From the cell containing the given text, extract its center point as [X, Y] coordinate. 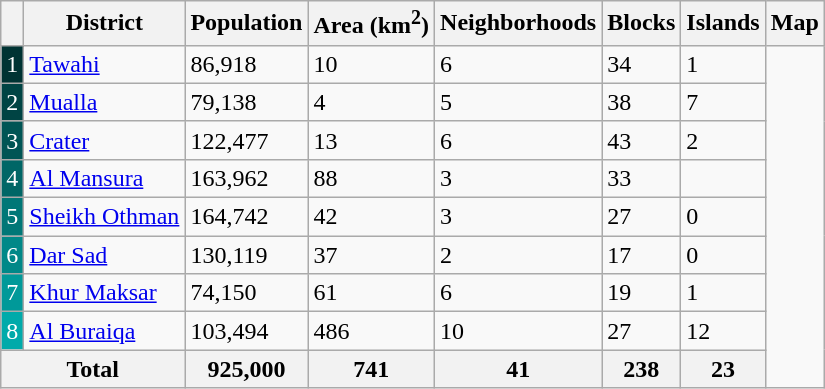
486 [372, 331]
Sheikh Othman [104, 217]
741 [372, 369]
Dar Sad [104, 255]
163,962 [246, 178]
23 [723, 369]
88 [372, 178]
8 [12, 331]
Map [794, 24]
74,150 [246, 293]
38 [642, 102]
19 [642, 293]
130,119 [246, 255]
Mualla [104, 102]
61 [372, 293]
13 [372, 140]
Tawahi [104, 64]
Area (km2) [372, 24]
17 [642, 255]
Total [93, 369]
103,494 [246, 331]
Islands [723, 24]
Neighborhoods [518, 24]
Khur Maksar [104, 293]
86,918 [246, 64]
925,000 [246, 369]
238 [642, 369]
79,138 [246, 102]
Al Buraiqa [104, 331]
33 [642, 178]
Population [246, 24]
41 [518, 369]
37 [372, 255]
Blocks [642, 24]
43 [642, 140]
42 [372, 217]
12 [723, 331]
Crater [104, 140]
122,477 [246, 140]
District [104, 24]
34 [642, 64]
Al Mansura [104, 178]
164,742 [246, 217]
